For the text-containing cell, return its midpoint in (x, y) coordinate format. 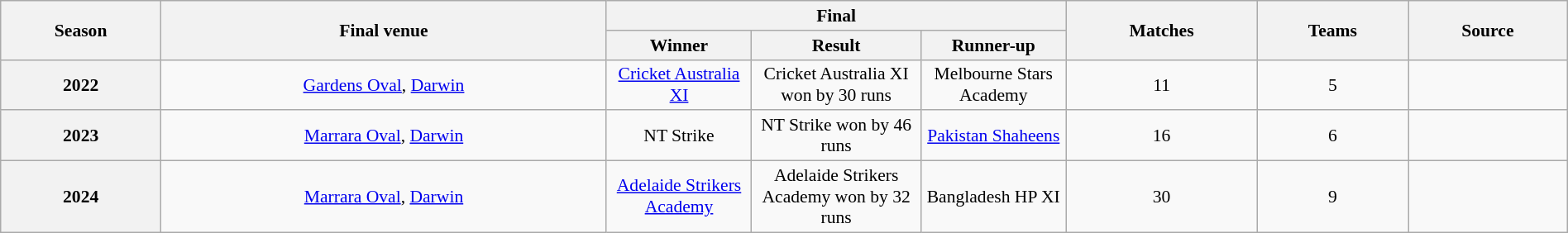
Gardens Oval, Darwin (384, 84)
Season (81, 30)
9 (1332, 197)
2024 (81, 197)
NT Strike won by 46 runs (837, 136)
Final (835, 16)
Cricket Australia XI (678, 84)
Bangladesh HP XI (994, 197)
Melbourne Stars Academy (994, 84)
Source (1489, 30)
2023 (81, 136)
Result (837, 45)
Pakistan Shaheens (994, 136)
Matches (1161, 30)
Adelaide Strikers Academy (678, 197)
Runner-up (994, 45)
2022 (81, 84)
11 (1161, 84)
5 (1332, 84)
NT Strike (678, 136)
Teams (1332, 30)
Adelaide Strikers Academy won by 32 runs (837, 197)
16 (1161, 136)
Cricket Australia XI won by 30 runs (837, 84)
6 (1332, 136)
Winner (678, 45)
30 (1161, 197)
Final venue (384, 30)
